Scan for the cell matching the given text and deliver its [X, Y] coordinate at center. 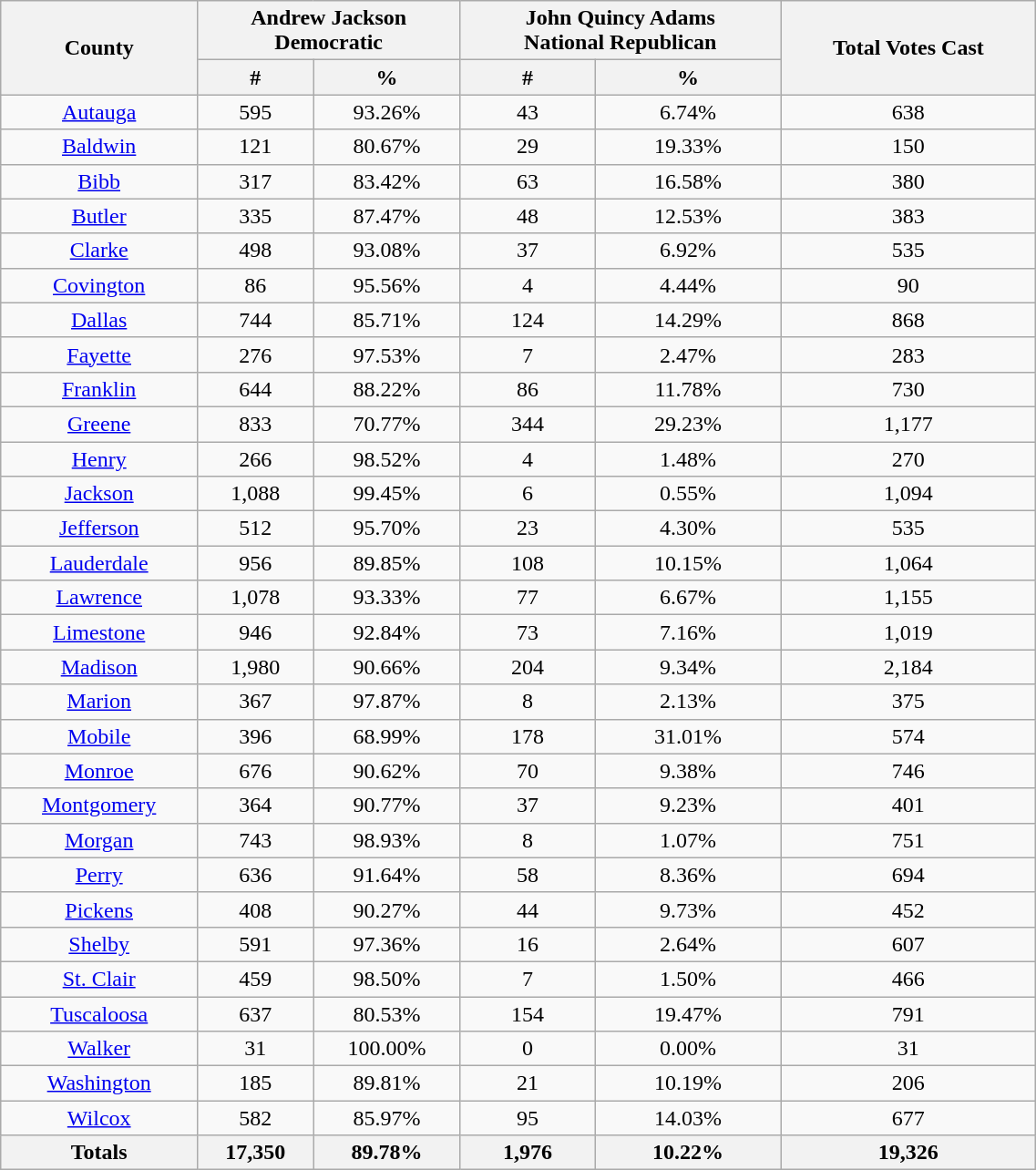
595 [255, 112]
266 [255, 458]
89.85% [386, 563]
Henry [99, 458]
63 [528, 181]
367 [255, 702]
Dallas [99, 320]
97.53% [386, 354]
459 [255, 979]
9.38% [687, 771]
80.53% [386, 1014]
93.33% [386, 598]
9.23% [687, 806]
John Quincy AdamsNational Republican [621, 31]
44 [528, 909]
70.77% [386, 424]
676 [255, 771]
335 [255, 216]
956 [255, 563]
Greene [99, 424]
276 [255, 354]
19,326 [908, 1153]
466 [908, 979]
636 [255, 875]
204 [528, 667]
93.08% [386, 251]
694 [908, 875]
95.56% [386, 285]
0 [528, 1049]
Pickens [99, 909]
17,350 [255, 1153]
380 [908, 181]
Jackson [99, 494]
16 [528, 944]
383 [908, 216]
4.44% [687, 285]
10.19% [687, 1083]
743 [255, 840]
730 [908, 389]
591 [255, 944]
791 [908, 1014]
Limestone [99, 632]
396 [255, 736]
1,019 [908, 632]
452 [908, 909]
Marion [99, 702]
6.92% [687, 251]
946 [255, 632]
9.73% [687, 909]
21 [528, 1083]
Jefferson [99, 529]
283 [908, 354]
512 [255, 529]
58 [528, 875]
2.13% [687, 702]
County [99, 47]
154 [528, 1014]
150 [908, 147]
11.78% [687, 389]
1.50% [687, 979]
Tuscaloosa [99, 1014]
677 [908, 1118]
97.36% [386, 944]
574 [908, 736]
19.33% [687, 147]
1,976 [528, 1153]
99.45% [386, 494]
Franklin [99, 389]
1,155 [908, 598]
90.62% [386, 771]
1.07% [687, 840]
124 [528, 320]
87.47% [386, 216]
317 [255, 181]
270 [908, 458]
582 [255, 1118]
Perry [99, 875]
83.42% [386, 181]
Morgan [99, 840]
1,980 [255, 667]
100.00% [386, 1049]
Montgomery [99, 806]
97.87% [386, 702]
43 [528, 112]
98.93% [386, 840]
1,064 [908, 563]
85.97% [386, 1118]
89.78% [386, 1153]
121 [255, 147]
364 [255, 806]
7.16% [687, 632]
73 [528, 632]
93.26% [386, 112]
29 [528, 147]
70 [528, 771]
31.01% [687, 736]
91.64% [386, 875]
77 [528, 598]
751 [908, 840]
14.03% [687, 1118]
90.27% [386, 909]
Shelby [99, 944]
95 [528, 1118]
6 [528, 494]
637 [255, 1014]
0.55% [687, 494]
375 [908, 702]
Clarke [99, 251]
Andrew JacksonDemocratic [329, 31]
Totals [99, 1153]
1,094 [908, 494]
1,078 [255, 598]
16.58% [687, 181]
Madison [99, 667]
14.29% [687, 320]
Lawrence [99, 598]
95.70% [386, 529]
498 [255, 251]
92.84% [386, 632]
408 [255, 909]
Washington [99, 1083]
6.74% [687, 112]
2.64% [687, 944]
746 [908, 771]
868 [908, 320]
89.81% [386, 1083]
2,184 [908, 667]
Total Votes Cast [908, 47]
Lauderdale [99, 563]
98.50% [386, 979]
206 [908, 1083]
Wilcox [99, 1118]
344 [528, 424]
12.53% [687, 216]
644 [255, 389]
68.99% [386, 736]
2.47% [687, 354]
Baldwin [99, 147]
833 [255, 424]
0.00% [687, 1049]
Butler [99, 216]
Autauga [99, 112]
29.23% [687, 424]
St. Clair [99, 979]
80.67% [386, 147]
90.66% [386, 667]
1,177 [908, 424]
4.30% [687, 529]
Walker [99, 1049]
6.67% [687, 598]
19.47% [687, 1014]
90.77% [386, 806]
9.34% [687, 667]
48 [528, 216]
Bibb [99, 181]
10.22% [687, 1153]
Covington [99, 285]
85.71% [386, 320]
90 [908, 285]
1,088 [255, 494]
401 [908, 806]
744 [255, 320]
98.52% [386, 458]
108 [528, 563]
23 [528, 529]
638 [908, 112]
88.22% [386, 389]
Fayette [99, 354]
8.36% [687, 875]
185 [255, 1083]
178 [528, 736]
Mobile [99, 736]
10.15% [687, 563]
607 [908, 944]
1.48% [687, 458]
Monroe [99, 771]
